Extract the [x, y] coordinate from the center of the cell holding the provided text.  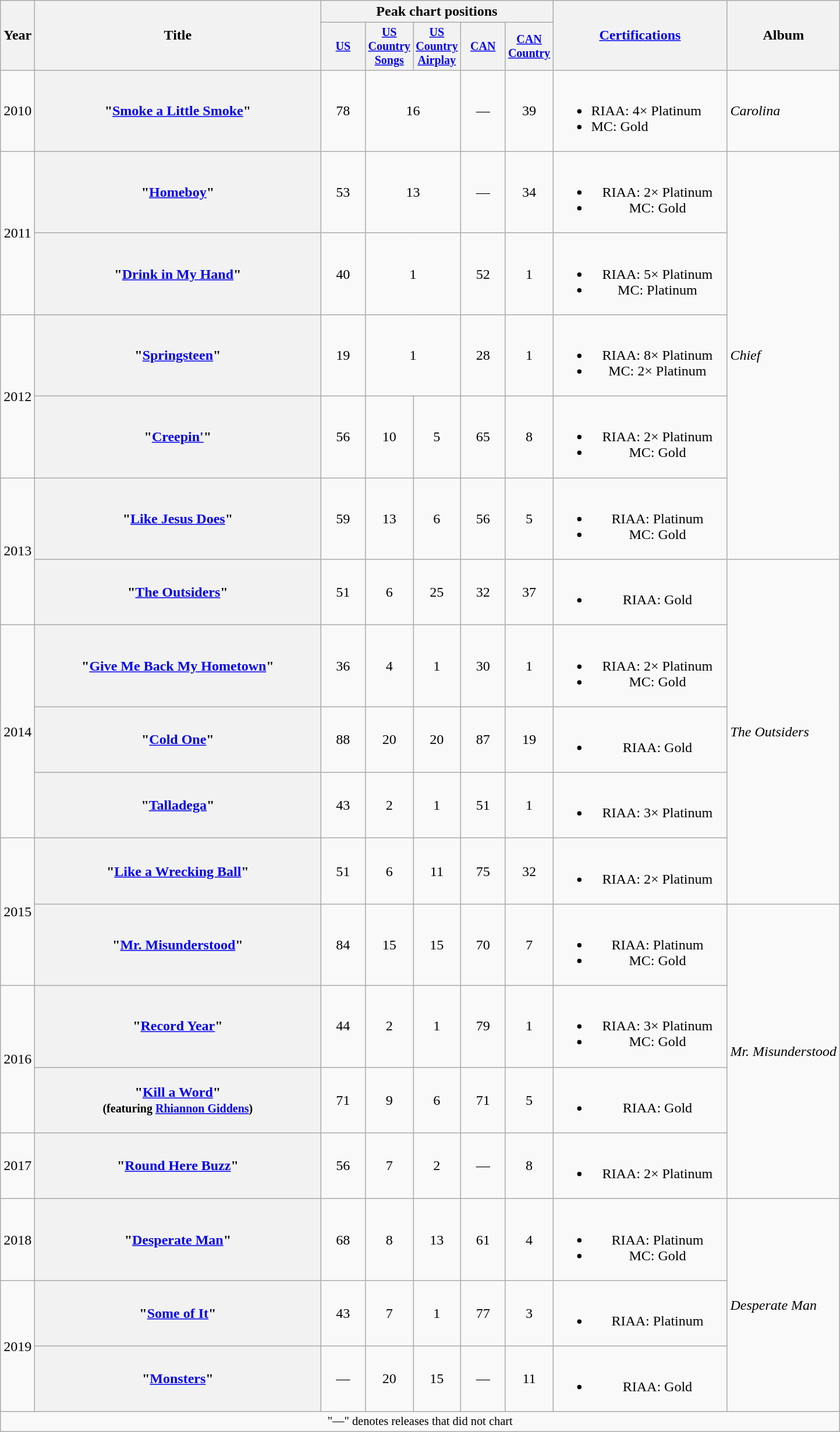
Album [784, 36]
40 [343, 274]
Certifications [640, 36]
61 [483, 1239]
Title [178, 36]
"Some of It" [178, 1313]
US Country Airplay [437, 47]
34 [529, 192]
"Drink in My Hand" [178, 274]
"Round Here Buzz" [178, 1165]
30 [483, 666]
52 [483, 274]
RIAA: 4× PlatinumMC: Gold [640, 111]
Year [17, 36]
"Desperate Man" [178, 1239]
53 [343, 192]
37 [529, 593]
28 [483, 355]
2019 [17, 1346]
65 [483, 437]
"Cold One" [178, 739]
Mr. Misunderstood [784, 1051]
Peak chart positions [437, 12]
2014 [17, 732]
77 [483, 1313]
78 [343, 111]
88 [343, 739]
CAN Country [529, 47]
RIAA: 3× PlatinumMC: Gold [640, 1026]
"Like a Wrecking Ball" [178, 871]
The Outsiders [784, 732]
US [343, 47]
"Like Jesus Does" [178, 519]
2017 [17, 1165]
39 [529, 111]
2012 [17, 396]
79 [483, 1026]
"Creepin'" [178, 437]
44 [343, 1026]
"Kill a Word" (featuring Rhiannon Giddens) [178, 1100]
"Talladega" [178, 806]
RIAA: 5× PlatinumMC: Platinum [640, 274]
"Smoke a Little Smoke" [178, 111]
87 [483, 739]
59 [343, 519]
RIAA: Platinum [640, 1313]
"Record Year" [178, 1026]
Carolina [784, 111]
"Mr. Misunderstood" [178, 945]
16 [413, 111]
2013 [17, 552]
2011 [17, 233]
2016 [17, 1059]
Desperate Man [784, 1305]
36 [343, 666]
US Country Songs [389, 47]
"Springsteen" [178, 355]
"—" denotes releases that did not chart [420, 1422]
84 [343, 945]
2015 [17, 912]
70 [483, 945]
2010 [17, 111]
25 [437, 593]
3 [529, 1313]
10 [389, 437]
9 [389, 1100]
Chief [784, 355]
75 [483, 871]
"Give Me Back My Hometown" [178, 666]
RIAA: 8× PlatinumMC: 2× Platinum [640, 355]
2018 [17, 1239]
68 [343, 1239]
"Monsters" [178, 1378]
CAN [483, 47]
"Homeboy" [178, 192]
RIAA: 3× Platinum [640, 806]
"The Outsiders" [178, 593]
